Detect which cell encompasses the target text, then output its [X, Y] center coordinate. 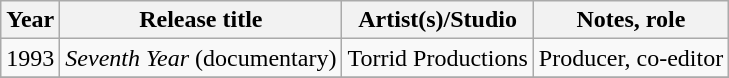
Producer, co-editor [630, 58]
Year [30, 20]
1993 [30, 58]
Torrid Productions [438, 58]
Seventh Year (documentary) [201, 58]
Artist(s)/Studio [438, 20]
Release title [201, 20]
Notes, role [630, 20]
